Find where the given text appears and provide that cell's center as (X, Y) coordinate. 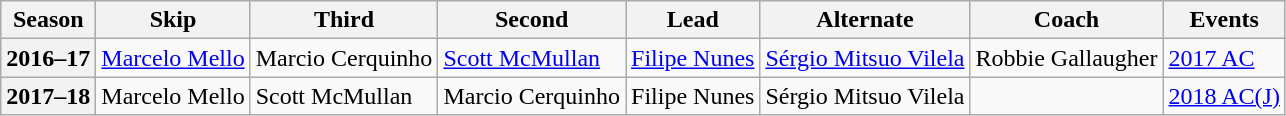
Lead (693, 20)
Events (1224, 20)
Alternate (865, 20)
Second (532, 20)
Third (344, 20)
Season (48, 20)
Robbie Gallaugher (1066, 58)
Coach (1066, 20)
2018 AC(J) (1224, 96)
2017–18 (48, 96)
2017 AC (1224, 58)
Skip (173, 20)
2016–17 (48, 58)
